Scan for the cell matching the given text and deliver its [x, y] coordinate at center. 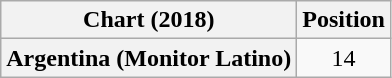
Argentina (Monitor Latino) [149, 58]
Position [344, 20]
14 [344, 58]
Chart (2018) [149, 20]
